Determine the [x, y] coordinate at the center of the cell enclosing the given text.  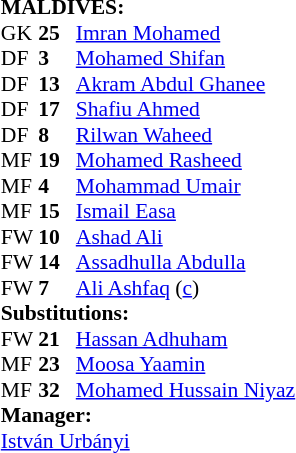
Ismail Easa [186, 211]
10 [57, 237]
Akram Abdul Ghanee [186, 84]
Assadhulla Abdulla [186, 263]
Imran Mohamed [186, 33]
19 [57, 161]
14 [57, 263]
4 [57, 186]
23 [57, 365]
Ali Ashfaq (c) [186, 288]
32 [57, 390]
Mohamed Shifan [186, 59]
Mohammad Umair [186, 186]
3 [57, 59]
17 [57, 109]
GK [20, 33]
Moosa Yaamin [186, 365]
7 [57, 288]
Manager: [148, 415]
Ashad Ali [186, 237]
Mohamed Hussain Niyaz [186, 390]
15 [57, 211]
13 [57, 84]
21 [57, 339]
Substitutions: [148, 313]
Hassan Adhuham [186, 339]
Rilwan Waheed [186, 135]
Shafiu Ahmed [186, 109]
8 [57, 135]
Mohamed Rasheed [186, 161]
25 [57, 33]
